Detect which cell encompasses the target text, then output its [X, Y] center coordinate. 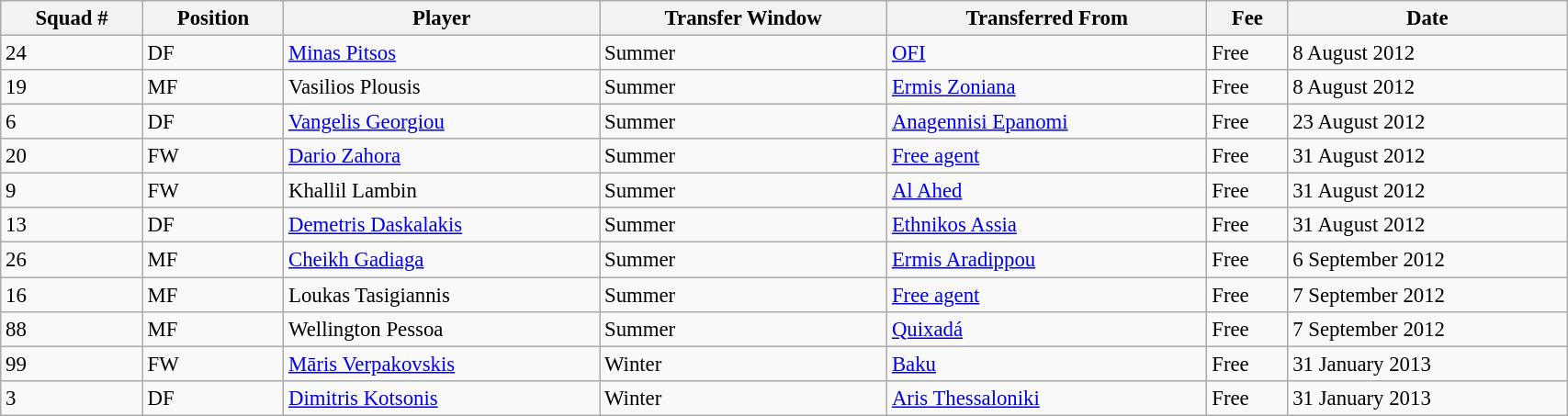
Baku [1047, 364]
Vasilios Plousis [442, 87]
Vangelis Georgiou [442, 122]
3 [72, 398]
23 August 2012 [1427, 122]
Cheikh Gadiaga [442, 260]
Transferred From [1047, 18]
Dimitris Kotsonis [442, 398]
99 [72, 364]
Ethnikos Assia [1047, 225]
Ermis Aradippou [1047, 260]
26 [72, 260]
6 September 2012 [1427, 260]
Transfer Window [744, 18]
16 [72, 295]
Minas Pitsos [442, 53]
Aris Thessaloniki [1047, 398]
Anagennisi Epanomi [1047, 122]
Fee [1247, 18]
Quixadá [1047, 329]
OFI [1047, 53]
24 [72, 53]
Loukas Tasigiannis [442, 295]
Wellington Pessoa [442, 329]
Date [1427, 18]
13 [72, 225]
Māris Verpakovskis [442, 364]
9 [72, 191]
Al Ahed [1047, 191]
Squad # [72, 18]
Dario Zahora [442, 156]
Player [442, 18]
19 [72, 87]
Demetris Daskalakis [442, 225]
Position [213, 18]
6 [72, 122]
Khallil Lambin [442, 191]
20 [72, 156]
Ermis Zoniana [1047, 87]
88 [72, 329]
